Pinpoint the cell where the given text exists, returning its (X, Y) midpoint coordinate. 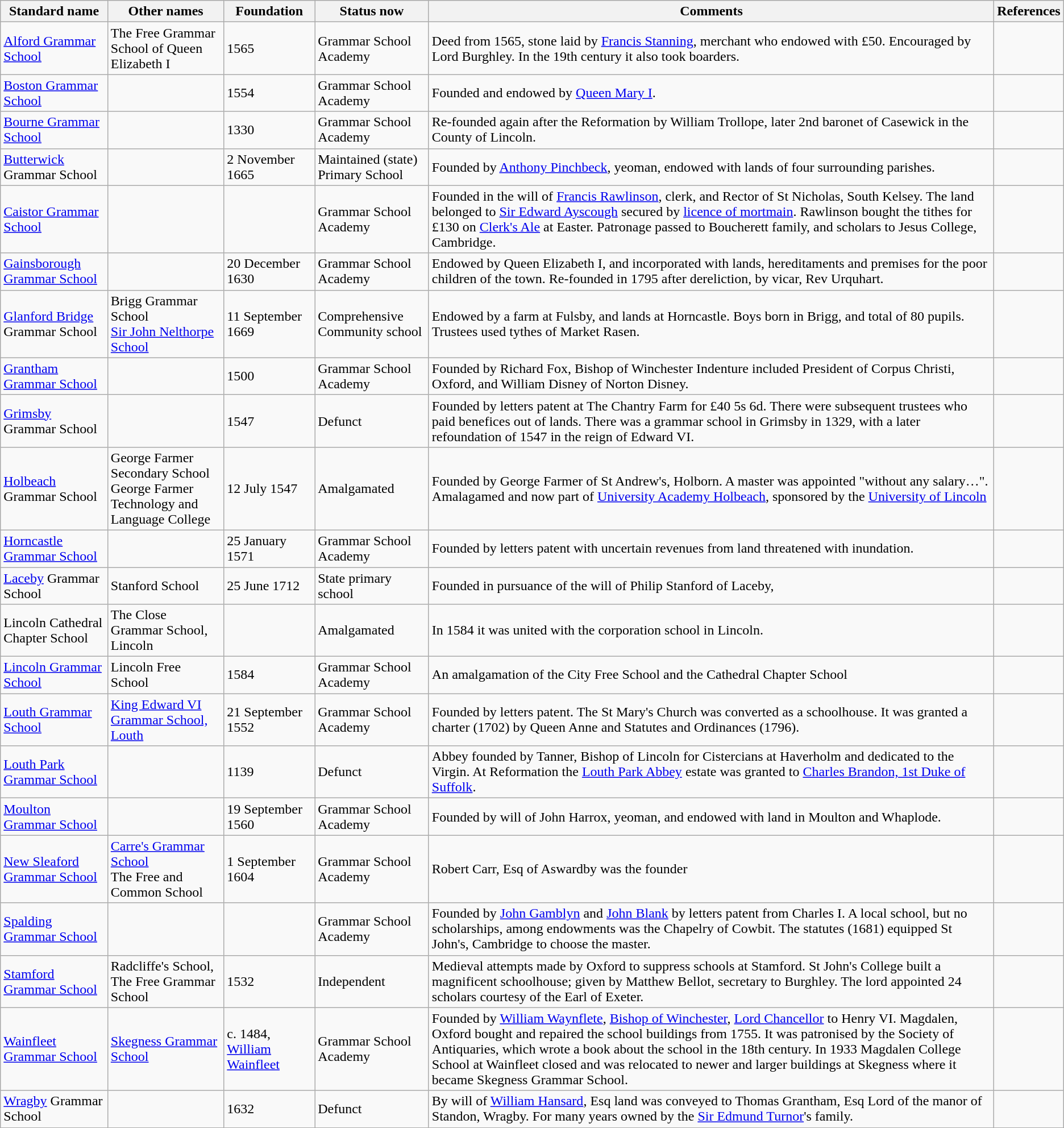
Skegness Grammar School (165, 1049)
Lincoln Free School (165, 675)
1500 (269, 376)
1139 (269, 772)
George Farmer Secondary SchoolGeorge Farmer Technology and Language College (165, 488)
Stanford School (165, 586)
Caistor Grammar School (55, 219)
11 September 1669 (269, 324)
In 1584 it was united with the corporation school in Lincoln. (711, 631)
Laceby Grammar School (55, 586)
20 December 1630 (269, 272)
12 July 1547 (269, 488)
Status now (372, 11)
1554 (269, 93)
Robert Carr, Esq of Aswardby was the founder (711, 869)
Founded and endowed by Queen Mary I. (711, 93)
Founded by Richard Fox, Bishop of Winchester Indenture included President of Corpus Christi, Oxford, and William Disney of Norton Disney. (711, 376)
2 November 1665 (269, 167)
Moulton Grammar School (55, 816)
Wragby Grammar School (55, 1109)
State primary school (372, 586)
Carre's Grammar School The Free and Common School (165, 869)
1565 (269, 48)
The Close Grammar School, Lincoln (165, 631)
1532 (269, 981)
Spalding Grammar School (55, 929)
Foundation (269, 11)
Comprehensive Community school (372, 324)
Re-founded again after the Reformation by William Trollope, later 2nd baronet of Casewick in the County of Lincoln. (711, 130)
New Sleaford Grammar School (55, 869)
Independent (372, 981)
Endowed by a farm at Fulsby, and lands at Horncastle. Boys born in Brigg, and total of 80 pupils. Trustees used tythes of Market Rasen. (711, 324)
Boston Grammar School (55, 93)
1330 (269, 130)
Holbeach Grammar School (55, 488)
Founded by Anthony Pinchbeck, yeoman, endowed with lands of four surrounding parishes. (711, 167)
The Free Grammar School of Queen Elizabeth I (165, 48)
25 June 1712 (269, 586)
Stamford Grammar School (55, 981)
Glanford Bridge Grammar School (55, 324)
Lincoln Cathedral Chapter School (55, 631)
Standard name (55, 11)
Gainsborough Grammar School (55, 272)
Louth Park Grammar School (55, 772)
Other names (165, 11)
1584 (269, 675)
1 September 1604 (269, 869)
Grimsby Grammar School (55, 421)
Lincoln Grammar School (55, 675)
Louth Grammar School (55, 720)
Wainfleet Grammar School (55, 1049)
Comments (711, 11)
Founded in pursuance of the will of Philip Stanford of Laceby, (711, 586)
King Edward VI Grammar School, Louth (165, 720)
Grantham Grammar School (55, 376)
Founded by will of John Harrox, yeoman, and endowed with land in Moulton and Whaplode. (711, 816)
19 September 1560 (269, 816)
Radcliffe's School, The Free Grammar School (165, 981)
c. 1484, William Wainfleet (269, 1049)
Butterwick Grammar School (55, 167)
25 January 1571 (269, 548)
21 September 1552 (269, 720)
Horncastle Grammar School (55, 548)
Bourne Grammar School (55, 130)
Brigg Grammar SchoolSir John Nelthorpe School (165, 324)
Maintained (state) Primary School (372, 167)
An amalgamation of the City Free School and the Cathedral Chapter School (711, 675)
Founded by letters patent with uncertain revenues from land threatened with inundation. (711, 548)
1632 (269, 1109)
Alford Grammar School (55, 48)
References (1029, 11)
1547 (269, 421)
